Pinpoint the cell where the given text exists, returning its [X, Y] midpoint coordinate. 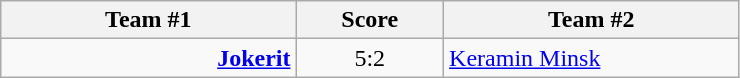
Team #2 [592, 20]
Team #1 [148, 20]
5:2 [370, 58]
Keramin Minsk [592, 58]
Score [370, 20]
Jokerit [148, 58]
